Pinpoint the cell where the given text exists, returning its (X, Y) midpoint coordinate. 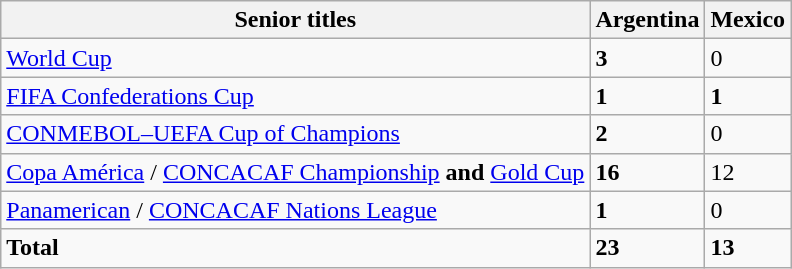
13 (748, 248)
3 (648, 58)
Total (296, 248)
FIFA Confederations Cup (296, 96)
2 (648, 134)
Senior titles (296, 20)
Panamerican / CONCACAF Nations League (296, 210)
CONMEBOL–UEFA Cup of Champions (296, 134)
12 (748, 172)
Argentina (648, 20)
16 (648, 172)
23 (648, 248)
Mexico (748, 20)
Copa América / CONCACAF Championship and Gold Cup (296, 172)
World Cup (296, 58)
